From the cell containing the given text, extract its center point as [x, y] coordinate. 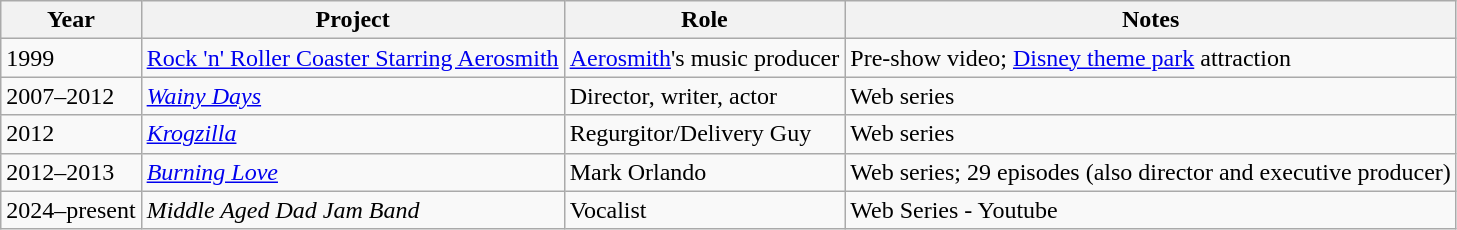
Web Series - Youtube [1151, 210]
Pre-show video; Disney theme park attraction [1151, 58]
Aerosmith's music producer [704, 58]
2012 [71, 134]
Regurgitor/Delivery Guy [704, 134]
Rock 'n' Roller Coaster Starring Aerosmith [352, 58]
1999 [71, 58]
Web series; 29 episodes (also director and executive producer) [1151, 172]
2012–2013 [71, 172]
Middle Aged Dad Jam Band [352, 210]
Director, writer, actor [704, 96]
Wainy Days [352, 96]
Burning Love [352, 172]
Year [71, 20]
Project [352, 20]
Vocalist [704, 210]
Krogzilla [352, 134]
2024–present [71, 210]
Role [704, 20]
Notes [1151, 20]
Mark Orlando [704, 172]
2007–2012 [71, 96]
